Extract the [x, y] coordinate from the center of the cell holding the provided text.  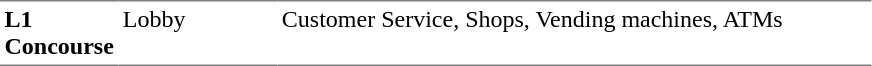
Lobby [198, 33]
Customer Service, Shops, Vending machines, ATMs [574, 33]
L1Concourse [59, 33]
